Pinpoint the cell where the given text exists, returning its [X, Y] midpoint coordinate. 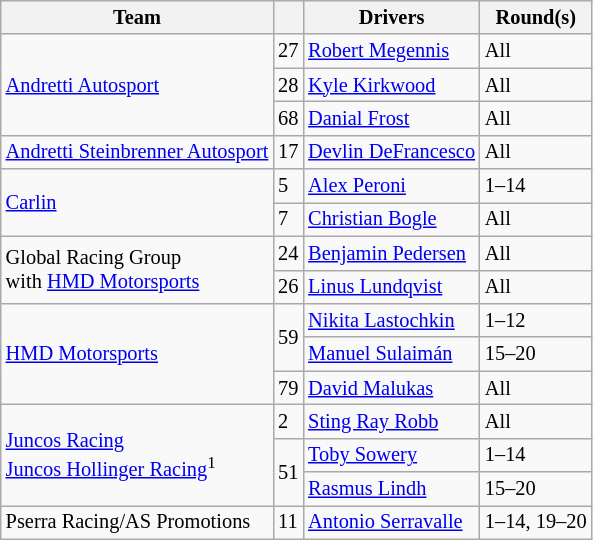
2 [288, 421]
HMD Motorsports [137, 354]
79 [288, 388]
Linus Lundqvist [392, 287]
Antonio Serravalle [392, 522]
68 [288, 118]
7 [288, 219]
Round(s) [536, 17]
1–14, 19–20 [536, 522]
Andretti Autosport [137, 84]
59 [288, 336]
Rasmus Lindh [392, 489]
Juncos RacingJuncos Hollinger Racing1 [137, 454]
27 [288, 51]
Alex Peroni [392, 186]
Drivers [392, 17]
Andretti Steinbrenner Autosport [137, 152]
Sting Ray Robb [392, 421]
Carlin [137, 202]
11 [288, 522]
1–12 [536, 320]
Nikita Lastochkin [392, 320]
Manuel Sulaimán [392, 354]
Robert Megennis [392, 51]
Christian Bogle [392, 219]
28 [288, 85]
Toby Sowery [392, 455]
David Malukas [392, 388]
Benjamin Pedersen [392, 253]
17 [288, 152]
24 [288, 253]
Kyle Kirkwood [392, 85]
26 [288, 287]
Pserra Racing/AS Promotions [137, 522]
5 [288, 186]
Danial Frost [392, 118]
Global Racing Groupwith HMD Motorsports [137, 270]
Devlin DeFrancesco [392, 152]
Team [137, 17]
51 [288, 472]
